Return (x, y) of the center of cell containing provided text 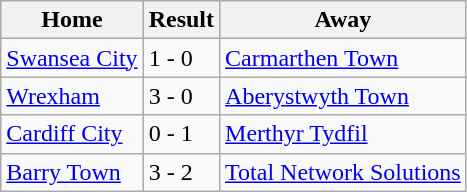
Aberystwyth Town (344, 96)
Barry Town (72, 172)
3 - 2 (181, 172)
0 - 1 (181, 134)
3 - 0 (181, 96)
Swansea City (72, 58)
Result (181, 20)
Home (72, 20)
Carmarthen Town (344, 58)
Merthyr Tydfil (344, 134)
Total Network Solutions (344, 172)
1 - 0 (181, 58)
Cardiff City (72, 134)
Away (344, 20)
Wrexham (72, 96)
